Provide the (X, Y) coordinate of the cell's center where the given text is located.  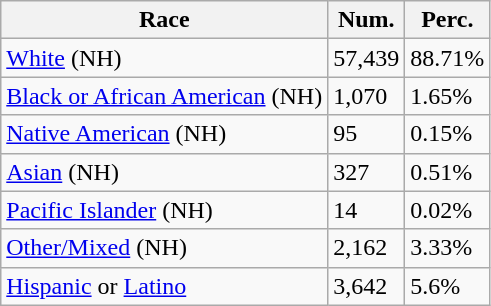
2,162 (366, 248)
Pacific Islander (NH) (164, 210)
White (NH) (164, 58)
Asian (NH) (164, 172)
3.33% (448, 248)
1.65% (448, 96)
Other/Mixed (NH) (164, 248)
327 (366, 172)
Native American (NH) (164, 134)
0.51% (448, 172)
5.6% (448, 286)
Hispanic or Latino (164, 286)
0.02% (448, 210)
57,439 (366, 58)
0.15% (448, 134)
1,070 (366, 96)
Perc. (448, 20)
Num. (366, 20)
Race (164, 20)
Black or African American (NH) (164, 96)
88.71% (448, 58)
14 (366, 210)
95 (366, 134)
3,642 (366, 286)
